Extract the [x, y] coordinate from the center of the cell holding the provided text.  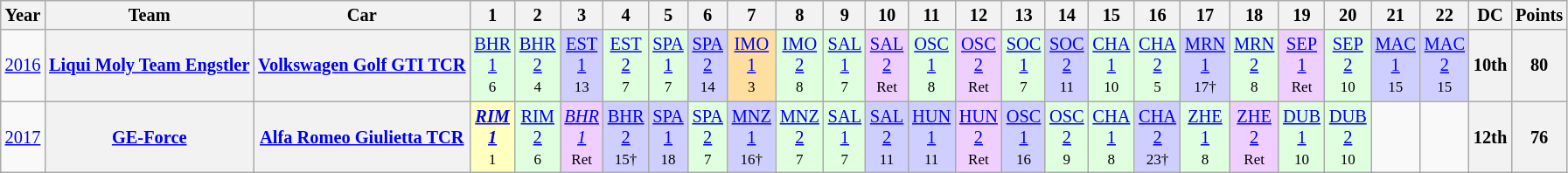
Team [149, 15]
SOC17 [1023, 66]
BHR1Ret [581, 137]
20 [1348, 15]
CHA25 [1158, 66]
IMO13 [752, 66]
OSC116 [1023, 137]
MNZ27 [799, 137]
CHA18 [1112, 137]
12th [1490, 137]
SOC211 [1067, 66]
SEP210 [1348, 66]
Alfa Romeo Giulietta TCR [362, 137]
BHR24 [538, 66]
SPA27 [708, 137]
8 [799, 15]
DUB210 [1348, 137]
15 [1112, 15]
80 [1539, 66]
SAL211 [887, 137]
MRN117† [1205, 66]
GE-Force [149, 137]
SPA118 [668, 137]
10th [1490, 66]
SPA214 [708, 66]
5 [668, 15]
4 [626, 15]
SPA17 [668, 66]
19 [1301, 15]
RIM11 [492, 137]
BHR215† [626, 137]
12 [979, 15]
ZHE2Ret [1254, 137]
OSC18 [931, 66]
18 [1254, 15]
Volkswagen Golf GTI TCR [362, 66]
SAL2Ret [887, 66]
16 [1158, 15]
11 [931, 15]
MRN28 [1254, 66]
Liqui Moly Team Engstler [149, 66]
21 [1396, 15]
Car [362, 15]
ZHE18 [1205, 137]
14 [1067, 15]
MNZ116† [752, 137]
MAC115 [1396, 66]
CHA110 [1112, 66]
HUN2Ret [979, 137]
BHR16 [492, 66]
76 [1539, 137]
6 [708, 15]
HUN111 [931, 137]
Year [23, 15]
10 [887, 15]
OSC2Ret [979, 66]
17 [1205, 15]
2017 [23, 137]
2 [538, 15]
CHA223† [1158, 137]
3 [581, 15]
DUB110 [1301, 137]
13 [1023, 15]
SEP1Ret [1301, 66]
Points [1539, 15]
OSC29 [1067, 137]
IMO28 [799, 66]
EST113 [581, 66]
9 [845, 15]
1 [492, 15]
MAC215 [1445, 66]
RIM26 [538, 137]
2016 [23, 66]
7 [752, 15]
EST27 [626, 66]
22 [1445, 15]
DC [1490, 15]
